Return (X, Y) of the center of cell containing provided text 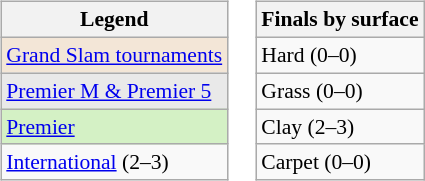
Finals by surface (340, 20)
Grass (0–0) (340, 91)
Premier M & Premier 5 (114, 91)
Hard (0–0) (340, 55)
Premier (114, 127)
Grand Slam tournaments (114, 55)
Legend (114, 20)
International (2–3) (114, 162)
Clay (2–3) (340, 127)
Carpet (0–0) (340, 162)
